Pinpoint the cell where the given text exists, returning its (X, Y) midpoint coordinate. 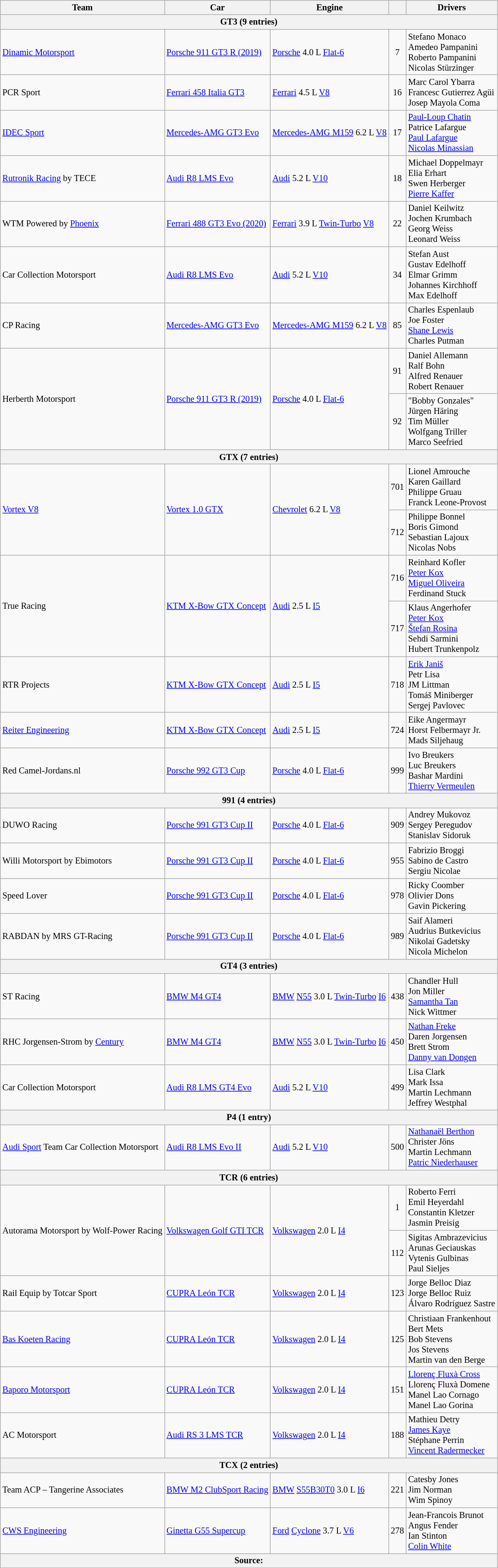
RTR Projects (82, 685)
Rail Equip by Totcar Sport (82, 1293)
Ford Cyclone 3.7 L V6 (330, 1530)
CP Racing (82, 325)
Drivers (451, 7)
92 (397, 422)
955 (397, 861)
999 (397, 770)
Red Camel-Jordans.nl (82, 770)
AC Motorsport (82, 1435)
RABDAN by MRS GT-Racing (82, 936)
123 (397, 1293)
Andrey Mukovoz Sergey Peregudov Stanislav Sidoruk (451, 825)
Klaus Angerhofer Peter Kox Štefan Rosina Sehdi Sarmini Hubert Trunkenpolz (451, 629)
IDEC Sport (82, 133)
Herberth Motorsport (82, 398)
Paul-Loup Chatin Patrice Lafargue Paul Lafargue Nicolas Minassian (451, 133)
BMW S55B30T0 3.0 L I6 (330, 1490)
"Bobby Gonzales" Jürgen Häring Tim Müller Wolfgang Triller Marco Seefried (451, 422)
112 (397, 1253)
278 (397, 1530)
909 (397, 825)
Stefan Aust Gustav Edelhoff Elmar Grimm Johannes Kirchhoff Max Edelhoff (451, 275)
Jorge Belloc Diaz Jorge Belloc Ruiz Álvaro Rodríguez Sastre (451, 1293)
Speed Lover (82, 896)
ST Racing (82, 996)
85 (397, 325)
34 (397, 275)
Chevrolet 6.2 L V8 (330, 510)
TCR (6 entries) (249, 1177)
GT4 (3 entries) (249, 966)
717 (397, 629)
91 (397, 371)
Stefano Monaco Amedeo Pampanini Roberto Pampanini Nicolas Stürzinger (451, 52)
CWS Engineering (82, 1530)
Daniel Keilwitz Jochen Krumbach Georg Weiss Leonard Weiss (451, 224)
True Racing (82, 606)
Sigitas Ambrazevicius Arunas Geciauskas Vytenis Gulbinas Paul Sieljes (451, 1253)
Autorama Motorsport by Wolf-Power Racing (82, 1230)
701 (397, 487)
Audi R8 LMS GT4 Evo (217, 1087)
Ginetta G55 Supercup (217, 1530)
718 (397, 685)
Source: (249, 1561)
724 (397, 730)
Ferrari 488 GT3 Evo (2020) (217, 224)
Christiaan Frankenhout Bert Mets Bob Stevens Jos Stevens Martin van den Berge (451, 1339)
991 (4 entries) (249, 801)
17 (397, 133)
188 (397, 1435)
500 (397, 1147)
Rutronik Racing by TECE (82, 178)
Philippe Bonnel Boris Gimond Sebastian Lajoux Nicolas Nobs (451, 532)
Chandler Hull Jon Miller Samantha Tan Nick Wittmer (451, 996)
PCR Sport (82, 92)
438 (397, 996)
Willi Motorsport by Ebimotors (82, 861)
Vortex V8 (82, 510)
716 (397, 578)
Jean-Francois Brunot Angus Fender Ian Stinton Colin White (451, 1530)
Saif Alameri Audrius Butkevicius Nikolai Gadetsky Nicola Michelon (451, 936)
Daniel Allemann Ralf Bohn Alfred Renauer Robert Renauer (451, 371)
151 (397, 1390)
Audi RS 3 LMS TCR (217, 1435)
125 (397, 1339)
Engine (330, 7)
Team (82, 7)
978 (397, 896)
450 (397, 1042)
Baporo Motorsport (82, 1390)
Audi Sport Team Car Collection Motorsport (82, 1147)
RHC Jorgensen-Strom by Century (82, 1042)
Bas Koeten Racing (82, 1339)
Reinhard Kofler Peter Kox Miguel Oliveira Ferdinand Stuck (451, 578)
Dinamic Motorsport (82, 52)
Roberto Ferri Emil Heyerdahl Constantin Kletzer Jasmin Preisig (451, 1208)
Erik Janiš Petr Lisa JM Littman Tomáš Miniberger Sergej Pavlovec (451, 685)
DUWO Racing (82, 825)
Nathanaël Berthon Christer Jöns Martin Lechmann Patric Niederhauser (451, 1147)
16 (397, 92)
Ferrari 458 Italia GT3 (217, 92)
Audi R8 LMS Evo II (217, 1147)
1 (397, 1208)
Eike Angermayr Horst Felbermayr Jr. Mads Siljehaug (451, 730)
221 (397, 1490)
WTM Powered by Phoenix (82, 224)
499 (397, 1087)
Nathan Freke Daren Jorgensen Brett Strom Danny van Dongen (451, 1042)
712 (397, 532)
18 (397, 178)
Porsche 992 GT3 Cup (217, 770)
GTX (7 entries) (249, 457)
Ferrari 3.9 L Twin-Turbo V8 (330, 224)
Lionel Amrouche Karen Gaillard Philippe Gruau Franck Leone-Provost (451, 487)
22 (397, 224)
BMW M2 ClubSport Racing (217, 1490)
Marc Carol Ybarra Francesc Gutierrez Agüi Josep Mayola Coma (451, 92)
Fabrizio Broggi Sabino de Castro Sergiu Nicolae (451, 861)
Ferrari 4.5 L V8 (330, 92)
989 (397, 936)
Ivo Breukers Luc Breukers Bashar Mardini Thierry Vermeulen (451, 770)
Mathieu Detry James Kaye Stéphane Perrin Vincent Radermecker (451, 1435)
Llorenç Fluxà Cross Llorenç Fluxà Domene Manel Lao Cornago Manel Lao Gorina (451, 1390)
Charles Espenlaub Joe Foster Shane Lewis Charles Putman (451, 325)
Car (217, 7)
Lisa Clark Mark Issa Martin Lechmann Jeffrey Westphal (451, 1087)
Vortex 1.0 GTX (217, 510)
Team ACP – Tangerine Associates (82, 1490)
Catesby Jones Jim Norman Wim Spinoy (451, 1490)
Reiter Engineering (82, 730)
TCX (2 entries) (249, 1465)
P4 (1 entry) (249, 1117)
GT3 (9 entries) (249, 22)
Michael Doppelmayr Elia Erhart Swen Herberger Pierre Kaffer (451, 178)
Ricky Coomber Olivier Dons Gavin Pickering (451, 896)
7 (397, 52)
Volkswagen Golf GTI TCR (217, 1230)
